Pinpoint the cell where the given text exists, returning its (x, y) midpoint coordinate. 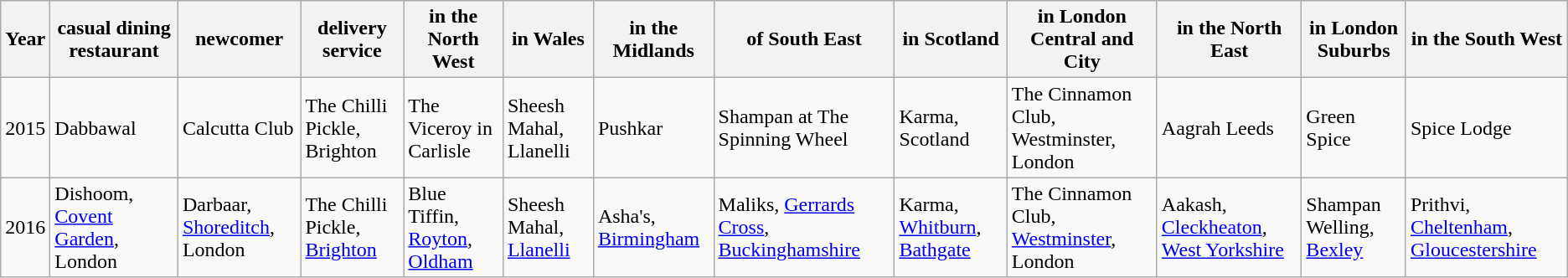
Maliks, Gerrards Cross, Buckinghamshire (804, 228)
Aakash, Cleckheaton, West Yorkshire (1230, 228)
in London Central and City (1082, 39)
delivery service (352, 39)
casual dining restaurant (114, 39)
Calcutta Club (240, 127)
Green Spice (1354, 127)
in Scotland (951, 39)
newcomer (240, 39)
Asha's, Birmingham (653, 228)
Blue Tiffin, Royton, Oldham (454, 228)
Pushkar (653, 127)
of South East (804, 39)
Karma, Scotland (951, 127)
Shampan Welling, Bexley (1354, 228)
Dabbawal (114, 127)
Prithvi, Cheltenham, Gloucestershire (1486, 228)
Dishoom, Covent Garden, London (114, 228)
2015 (25, 127)
in Wales (548, 39)
in the Midlands (653, 39)
The Viceroy in Carlisle (454, 127)
in the South West (1486, 39)
Shampan at The Spinning Wheel (804, 127)
in the North East (1230, 39)
Year (25, 39)
2016 (25, 228)
Aagrah Leeds (1230, 127)
Darbaar, Shoreditch, London (240, 228)
Karma, Whitburn, Bathgate (951, 228)
in London Suburbs (1354, 39)
Spice Lodge (1486, 127)
in the North West (454, 39)
